Return [X, Y] of the center of cell containing provided text 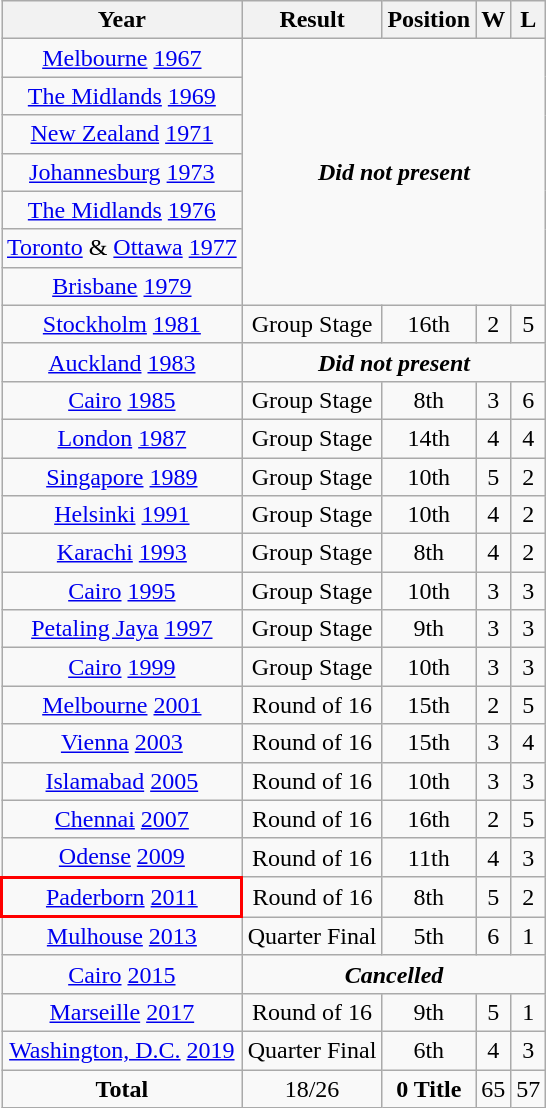
L [528, 20]
Karachi 1993 [122, 553]
Singapore 1989 [122, 477]
Year [122, 20]
14th [429, 438]
Stockholm 1981 [122, 324]
Cairo 1985 [122, 400]
Islamabad 2005 [122, 781]
Melbourne 1967 [122, 58]
New Zealand 1971 [122, 134]
Total [122, 1089]
6th [429, 1050]
Johannesburg 1973 [122, 172]
Paderborn 2011 [122, 897]
65 [494, 1089]
Petaling Jaya 1997 [122, 629]
Cairo 1999 [122, 667]
5th [429, 936]
Position [429, 20]
Cairo 2015 [122, 974]
Melbourne 2001 [122, 705]
Result [312, 20]
Brisbane 1979 [122, 286]
London 1987 [122, 438]
18/26 [312, 1089]
Chennai 2007 [122, 819]
Washington, D.C. 2019 [122, 1050]
Odense 2009 [122, 858]
W [494, 20]
57 [528, 1089]
Marseille 2017 [122, 1012]
Cancelled [394, 974]
The Midlands 1969 [122, 96]
Vienna 2003 [122, 743]
Helsinki 1991 [122, 515]
The Midlands 1976 [122, 210]
11th [429, 858]
Toronto & Ottawa 1977 [122, 248]
0 Title [429, 1089]
Mulhouse 2013 [122, 936]
Auckland 1983 [122, 362]
Cairo 1995 [122, 591]
